Scan for the cell matching the given text and deliver its (X, Y) coordinate at center. 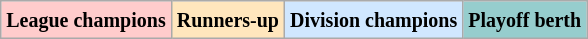
Runners-up (228, 20)
League champions (86, 20)
Playoff berth (525, 20)
Division champions (374, 20)
